Pinpoint the cell where the given text exists, returning its (x, y) midpoint coordinate. 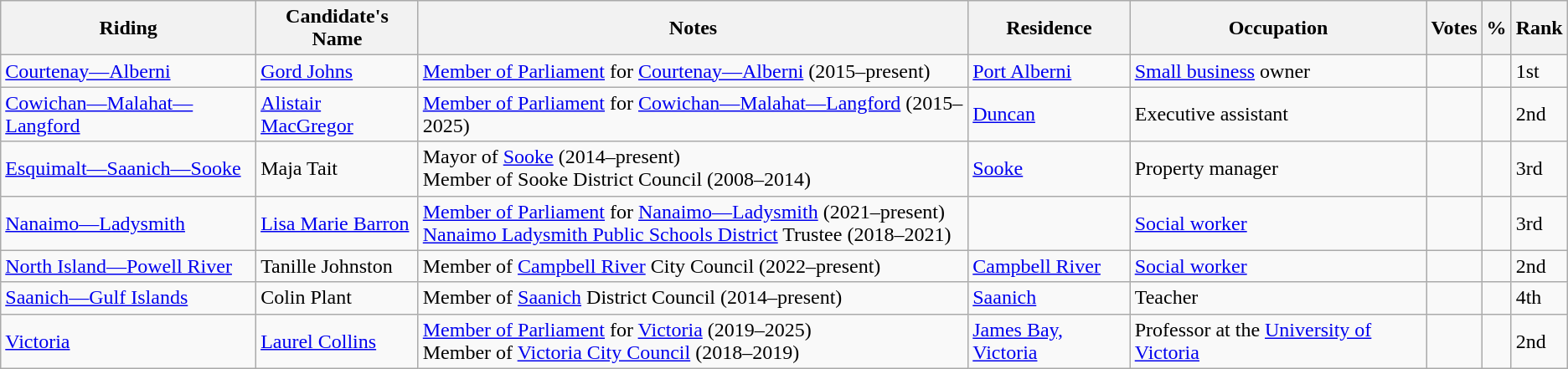
Member of Campbell River City Council (2022–present) (693, 266)
Member of Saanich District Council (2014–present) (693, 298)
Member of Parliament for Courtenay—Alberni (2015–present) (693, 71)
Cowichan—Malahat—Langford (129, 114)
Laurel Collins (338, 341)
Nanaimo—Ladysmith (129, 223)
Riding (129, 28)
4th (1540, 298)
Member of Parliament for Cowichan—Malahat—Langford (2015–2025) (693, 114)
Victoria (129, 341)
Notes (693, 28)
Executive assistant (1278, 114)
% (1496, 28)
Saanich—Gulf Islands (129, 298)
Sooke (1049, 169)
Mayor of Sooke (2014–present) Member of Sooke District Council (2008–2014) (693, 169)
Gord Johns (338, 71)
1st (1540, 71)
Campbell River (1049, 266)
Residence (1049, 28)
James Bay, Victoria (1049, 341)
Duncan (1049, 114)
Esquimalt—Saanich—Sooke (129, 169)
Port Alberni (1049, 71)
Candidate's Name (338, 28)
Member of Parliament for Victoria (2019–2025) Member of Victoria City Council (2018–2019) (693, 341)
Courtenay—Alberni (129, 71)
Saanich (1049, 298)
Member of Parliament for Nanaimo—Ladysmith (2021–present) Nanaimo Ladysmith Public Schools District Trustee (2018–2021) (693, 223)
Lisa Marie Barron (338, 223)
Property manager (1278, 169)
Maja Tait (338, 169)
North Island—Powell River (129, 266)
Small business owner (1278, 71)
Professor at the University of Victoria (1278, 341)
Rank (1540, 28)
Occupation (1278, 28)
Votes (1454, 28)
Tanille Johnston (338, 266)
Teacher (1278, 298)
Alistair MacGregor (338, 114)
Colin Plant (338, 298)
